Return the [x, y] coordinate for the center point of the cell that contains the specified text.  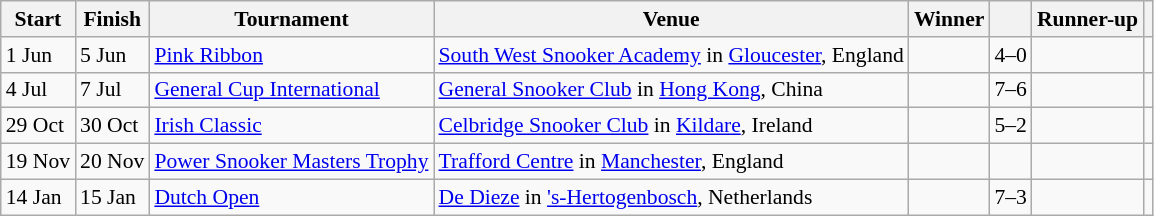
7–6 [1010, 90]
De Dieze in 's-Hertogenbosch, Netherlands [672, 197]
4–0 [1010, 55]
29 Oct [38, 126]
Celbridge Snooker Club in Kildare, Ireland [672, 126]
1 Jun [38, 55]
South West Snooker Academy in Gloucester, England [672, 55]
Start [38, 19]
30 Oct [112, 126]
Venue [672, 19]
Trafford Centre in Manchester, England [672, 162]
Power Snooker Masters Trophy [291, 162]
20 Nov [112, 162]
Winner [950, 19]
Irish Classic [291, 126]
4 Jul [38, 90]
General Cup International [291, 90]
15 Jan [112, 197]
Finish [112, 19]
7 Jul [112, 90]
5 Jun [112, 55]
Pink Ribbon [291, 55]
7–3 [1010, 197]
General Snooker Club in Hong Kong, China [672, 90]
19 Nov [38, 162]
5–2 [1010, 126]
Runner-up [1088, 19]
Tournament [291, 19]
Dutch Open [291, 197]
14 Jan [38, 197]
